Find where the given text appears and provide that cell's center as [X, Y] coordinate. 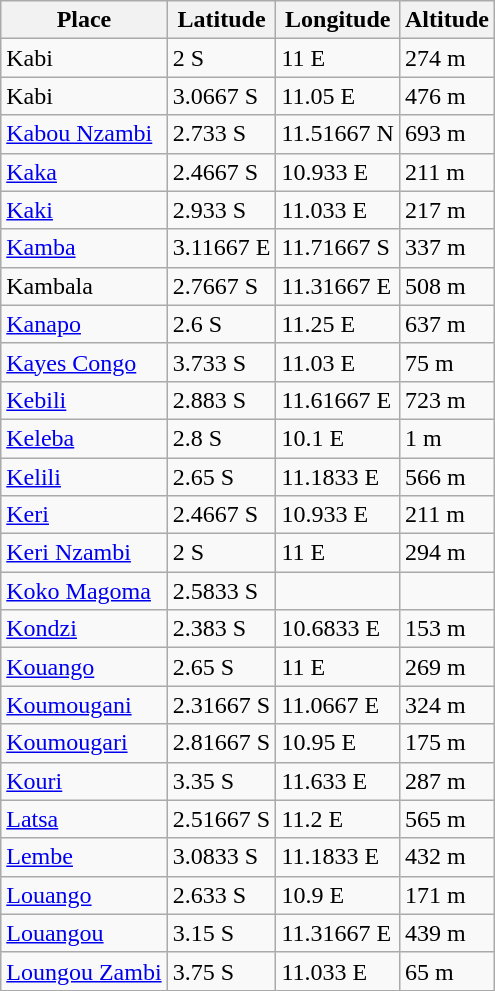
10.9 E [338, 895]
Keri Nzambi [84, 553]
432 m [446, 857]
Loungou Zambi [84, 971]
274 m [446, 58]
Kanapo [84, 324]
3.11667 E [222, 248]
Koumougani [84, 705]
11.25 E [338, 324]
217 m [446, 210]
11.0667 E [338, 705]
2.5833 S [222, 591]
Louango [84, 895]
324 m [446, 705]
508 m [446, 286]
11.05 E [338, 96]
10.1 E [338, 438]
269 m [446, 667]
Kaka [84, 172]
Koko Magoma [84, 591]
Koumougari [84, 743]
Place [84, 20]
171 m [446, 895]
2.633 S [222, 895]
175 m [446, 743]
10.95 E [338, 743]
3.75 S [222, 971]
Kelili [84, 477]
287 m [446, 781]
75 m [446, 362]
Kabou Nzambi [84, 134]
337 m [446, 248]
294 m [446, 553]
Longitude [338, 20]
11.633 E [338, 781]
3.35 S [222, 781]
476 m [446, 96]
Kambala [84, 286]
Keleba [84, 438]
11.2 E [338, 819]
565 m [446, 819]
693 m [446, 134]
2.6 S [222, 324]
439 m [446, 933]
3.0667 S [222, 96]
3.15 S [222, 933]
Latsa [84, 819]
Latitude [222, 20]
2.883 S [222, 400]
65 m [446, 971]
11.51667 N [338, 134]
11.03 E [338, 362]
566 m [446, 477]
1 m [446, 438]
637 m [446, 324]
2.81667 S [222, 743]
10.6833 E [338, 629]
Kayes Congo [84, 362]
Altitude [446, 20]
2.31667 S [222, 705]
153 m [446, 629]
2.8 S [222, 438]
Kondzi [84, 629]
Lembe [84, 857]
Louangou [84, 933]
11.71667 S [338, 248]
11.61667 E [338, 400]
2.383 S [222, 629]
Kebili [84, 400]
2.733 S [222, 134]
2.7667 S [222, 286]
3.0833 S [222, 857]
Keri [84, 515]
Kaki [84, 210]
Kouango [84, 667]
Kouri [84, 781]
Kamba [84, 248]
2.933 S [222, 210]
3.733 S [222, 362]
723 m [446, 400]
2.51667 S [222, 819]
